Return the [x, y] coordinate for the center point of the cell that contains the specified text.  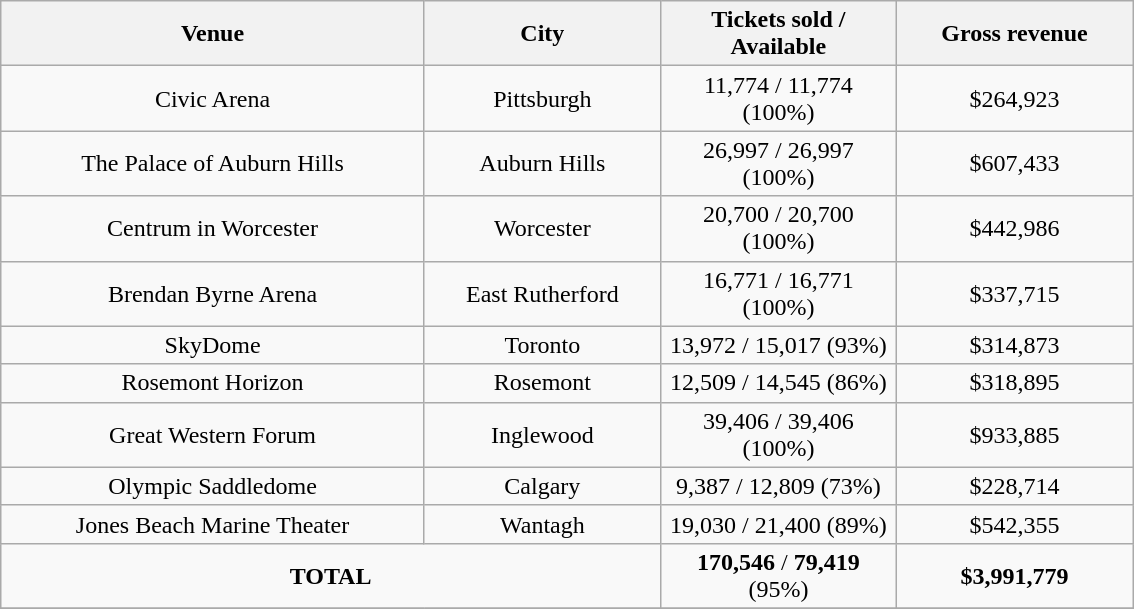
$337,715 [1014, 294]
$314,873 [1014, 345]
Civic Arena [213, 98]
Venue [213, 34]
The Palace of Auburn Hills [213, 164]
$442,986 [1014, 228]
Jones Beach Marine Theater [213, 524]
12,509 / 14,545 (86%) [778, 383]
$542,355 [1014, 524]
Tickets sold / Available [778, 34]
13,972 / 15,017 (93%) [778, 345]
City [542, 34]
Auburn Hills [542, 164]
$318,895 [1014, 383]
11,774 / 11,774 (100%) [778, 98]
26,997 / 26,997 (100%) [778, 164]
16,771 / 16,771 (100%) [778, 294]
Gross revenue [1014, 34]
Inglewood [542, 434]
39,406 / 39,406 (100%) [778, 434]
Rosemont Horizon [213, 383]
Rosemont [542, 383]
Centrum in Worcester [213, 228]
Toronto [542, 345]
SkyDome [213, 345]
9,387 / 12,809 (73%) [778, 486]
Worcester [542, 228]
$228,714 [1014, 486]
East Rutherford [542, 294]
Great Western Forum [213, 434]
Brendan Byrne Arena [213, 294]
Pittsburgh [542, 98]
$607,433 [1014, 164]
19,030 / 21,400 (89%) [778, 524]
Wantagh [542, 524]
Olympic Saddledome [213, 486]
$3,991,779 [1014, 576]
$264,923 [1014, 98]
$933,885 [1014, 434]
20,700 / 20,700 (100%) [778, 228]
TOTAL [331, 576]
Calgary [542, 486]
170,546 / 79,419 (95%) [778, 576]
